Output the [x, y] coordinate of the center of the cell containing the given text.  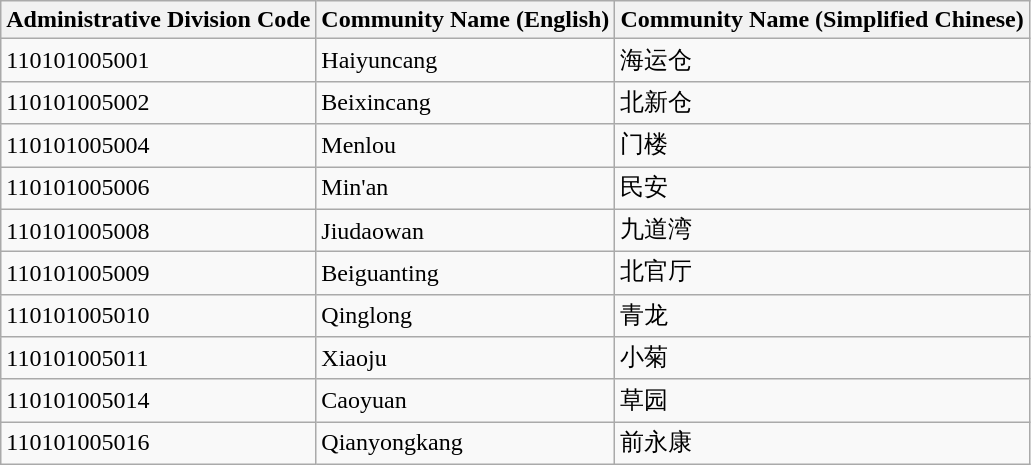
110101005004 [158, 146]
青龙 [822, 316]
110101005006 [158, 188]
Beixincang [466, 102]
110101005011 [158, 358]
Administrative Division Code [158, 20]
Caoyuan [466, 400]
110101005008 [158, 230]
110101005014 [158, 400]
110101005016 [158, 444]
Community Name (Simplified Chinese) [822, 20]
Beiguanting [466, 274]
Qinglong [466, 316]
Haiyuncang [466, 60]
110101005009 [158, 274]
Community Name (English) [466, 20]
110101005010 [158, 316]
小菊 [822, 358]
九道湾 [822, 230]
民安 [822, 188]
门楼 [822, 146]
110101005001 [158, 60]
Jiudaowan [466, 230]
海运仓 [822, 60]
北官厅 [822, 274]
草园 [822, 400]
北新仓 [822, 102]
前永康 [822, 444]
Qianyongkang [466, 444]
Xiaoju [466, 358]
Menlou [466, 146]
Min'an [466, 188]
110101005002 [158, 102]
